Return the [X, Y] coordinate for the center point of the cell that contains the specified text.  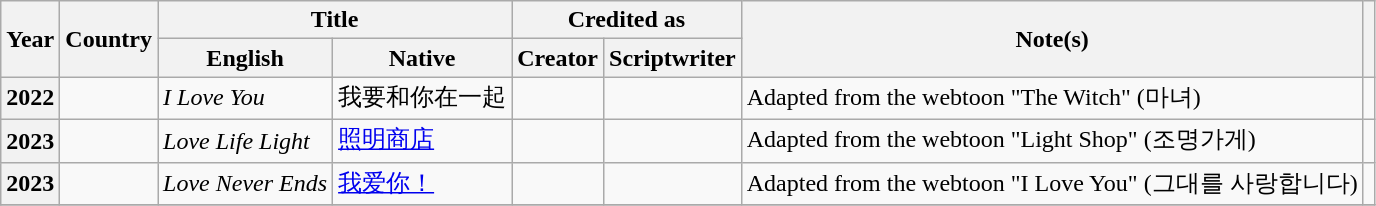
Adapted from the webtoon "The Witch" (마녀) [1052, 98]
Love Life Light [246, 140]
Credited as [627, 20]
我爱你！ [422, 184]
Adapted from the webtoon "Light Shop" (조명가게) [1052, 140]
Native [422, 58]
Love Never Ends [246, 184]
2022 [30, 98]
Scriptwriter [673, 58]
Country [109, 39]
English [246, 58]
照明商店 [422, 140]
I Love You [246, 98]
我要和你在一起 [422, 98]
Creator [558, 58]
Year [30, 39]
Note(s) [1052, 39]
Title [335, 20]
Adapted from the webtoon "I Love You" (그대를 사랑합니다) [1052, 184]
